Find where the given text appears and provide that cell's center as [x, y] coordinate. 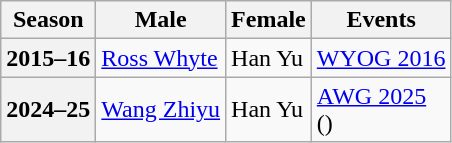
Wang Zhiyu [161, 110]
2015–16 [48, 58]
WYOG 2016 [381, 58]
2024–25 [48, 110]
AWG 2025 () [381, 110]
Events [381, 20]
Female [269, 20]
Male [161, 20]
Season [48, 20]
Ross Whyte [161, 58]
